Output the [X, Y] coordinate of the center of the cell containing the given text.  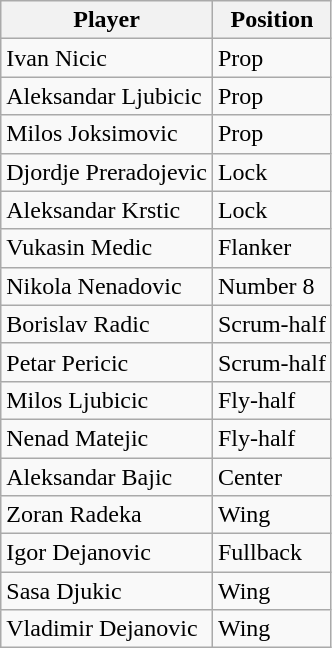
Vladimir Dejanovic [107, 629]
Sasa Djukic [107, 591]
Aleksandar Ljubicic [107, 96]
Petar Pericic [107, 362]
Zoran Radeka [107, 515]
Player [107, 20]
Djordje Preradojevic [107, 172]
Flanker [272, 248]
Number 8 [272, 286]
Aleksandar Krstic [107, 210]
Ivan Nicic [107, 58]
Milos Joksimovic [107, 134]
Igor Dejanovic [107, 553]
Milos Ljubicic [107, 400]
Center [272, 477]
Aleksandar Bajic [107, 477]
Position [272, 20]
Vukasin Medic [107, 248]
Fullback [272, 553]
Borislav Radic [107, 324]
Nikola Nenadovic [107, 286]
Nenad Matejic [107, 438]
